Scan for the cell matching the given text and deliver its [X, Y] coordinate at center. 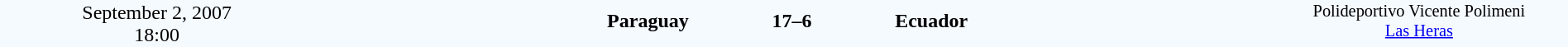
Ecuador [1082, 21]
Paraguay [501, 21]
17–6 [791, 21]
Polideportivo Vicente PolimeniLas Heras [1419, 23]
September 2, 200718:00 [157, 23]
